Capture the cell that displays the provided text and extract its (x, y) central coordinate. 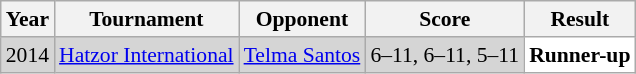
Year (28, 19)
Runner-up (580, 55)
Telma Santos (302, 55)
Score (444, 19)
6–11, 6–11, 5–11 (444, 55)
Result (580, 19)
2014 (28, 55)
Tournament (146, 19)
Hatzor International (146, 55)
Opponent (302, 19)
